Pinpoint the cell where the given text exists, returning its (x, y) midpoint coordinate. 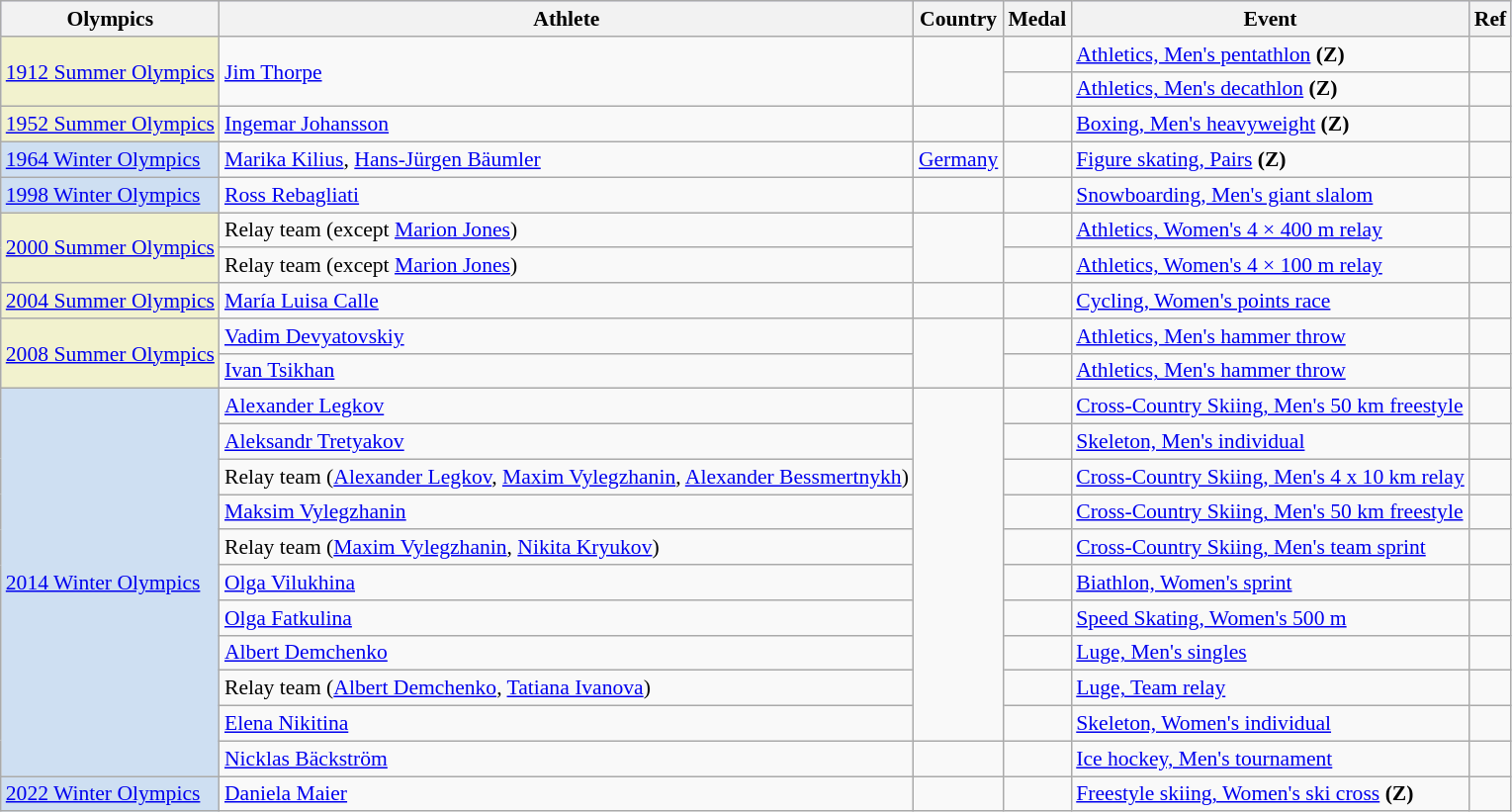
Country (958, 19)
Olga Fatkulina (567, 618)
Aleksandr Tretyakov (567, 442)
Jim Thorpe (567, 71)
Athletics, Men's pentathlon (Z) (1270, 54)
Alexander Legkov (567, 406)
Albert Demchenko (567, 653)
Relay team (Maxim Vylegzhanin, Nikita Kryukov) (567, 548)
1912 Summer Olympics (111, 71)
Freestyle skiing, Women's ski cross (Z) (1270, 794)
Athletics, Men's decathlon (Z) (1270, 89)
Skeleton, Women's individual (1270, 724)
2014 Winter Olympics (111, 583)
1952 Summer Olympics (111, 125)
Cycling, Women's points race (1270, 301)
2022 Winter Olympics (111, 794)
Speed Skating, Women's 500 m (1270, 618)
Olympics (111, 19)
Skeleton, Men's individual (1270, 442)
2008 Summer Olympics (111, 354)
Athletics, Women's 4 × 400 m relay (1270, 230)
Athletics, Women's 4 × 100 m relay (1270, 266)
María Luisa Calle (567, 301)
2000 Summer Olympics (111, 247)
Vadim Devyatovskiy (567, 336)
Boxing, Men's heavyweight (Z) (1270, 125)
Maksim Vylegzhanin (567, 512)
Ref (1490, 19)
Olga Vilukhina (567, 583)
Luge, Men's singles (1270, 653)
1998 Winter Olympics (111, 195)
Germany (958, 160)
2004 Summer Olympics (111, 301)
Marika Kilius, Hans-Jürgen Bäumler (567, 160)
Daniela Maier (567, 794)
Relay team (Alexander Legkov, Maxim Vylegzhanin, Alexander Bessmertnykh) (567, 477)
Ingemar Johansson (567, 125)
Ross Rebagliati (567, 195)
Medal (1036, 19)
Event (1270, 19)
Ivan Tsikhan (567, 371)
Cross-Country Skiing, Men's 4 x 10 km relay (1270, 477)
Athlete (567, 19)
1964 Winter Olympics (111, 160)
Cross-Country Skiing, Men's team sprint (1270, 548)
Relay team (Albert Demchenko, Tatiana Ivanova) (567, 688)
Biathlon, Women's sprint (1270, 583)
Snowboarding, Men's giant slalom (1270, 195)
Ice hockey, Men's tournament (1270, 759)
Figure skating, Pairs (Z) (1270, 160)
Nicklas Bäckström (567, 759)
Elena Nikitina (567, 724)
Luge, Team relay (1270, 688)
